Locate the cell with the specified text and output its (x, y) center coordinate. 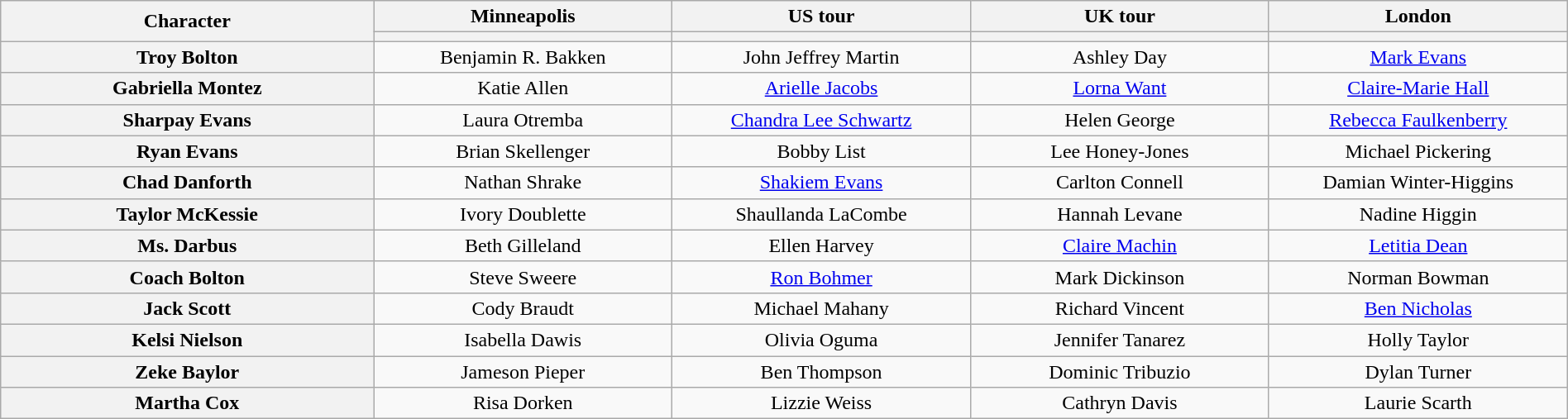
Cody Braudt (523, 308)
Ron Bohmer (822, 277)
Troy Bolton (187, 57)
Jameson Pieper (523, 371)
Cathryn Davis (1120, 403)
Shaullanda LaCombe (822, 214)
Jack Scott (187, 308)
Zeke Baylor (187, 371)
Norman Bowman (1417, 277)
Benjamin R. Bakken (523, 57)
Coach Bolton (187, 277)
Minneapolis (523, 17)
Dominic Tribuzio (1120, 371)
Arielle Jacobs (822, 88)
Nadine Higgin (1417, 214)
Isabella Dawis (523, 340)
Richard Vincent (1120, 308)
Ivory Doublette (523, 214)
Laura Otremba (523, 120)
Olivia Oguma (822, 340)
Damian Winter-Higgins (1417, 183)
Shakiem Evans (822, 183)
Steve Sweere (523, 277)
John Jeffrey Martin (822, 57)
Ben Nicholas (1417, 308)
UK tour (1120, 17)
Ellen Harvey (822, 245)
US tour (822, 17)
Mark Dickinson (1120, 277)
Jennifer Tanarez (1120, 340)
Claire Machin (1120, 245)
Lorna Want (1120, 88)
Dylan Turner (1417, 371)
Michael Pickering (1417, 151)
Kelsi Nielson (187, 340)
Chandra Lee Schwartz (822, 120)
Holly Taylor (1417, 340)
Laurie Scarth (1417, 403)
Character (187, 21)
Claire-Marie Hall (1417, 88)
Chad Danforth (187, 183)
Helen George (1120, 120)
Taylor McKessie (187, 214)
Nathan Shrake (523, 183)
London (1417, 17)
Hannah Levane (1120, 214)
Ben Thompson (822, 371)
Martha Cox (187, 403)
Lee Honey-Jones (1120, 151)
Brian Skellenger (523, 151)
Lizzie Weiss (822, 403)
Ashley Day (1120, 57)
Letitia Dean (1417, 245)
Katie Allen (523, 88)
Gabriella Montez (187, 88)
Michael Mahany (822, 308)
Ryan Evans (187, 151)
Ms. Darbus (187, 245)
Risa Dorken (523, 403)
Bobby List (822, 151)
Carlton Connell (1120, 183)
Rebecca Faulkenberry (1417, 120)
Beth Gilleland (523, 245)
Sharpay Evans (187, 120)
Mark Evans (1417, 57)
